Scan for the cell matching the given text and deliver its [X, Y] coordinate at center. 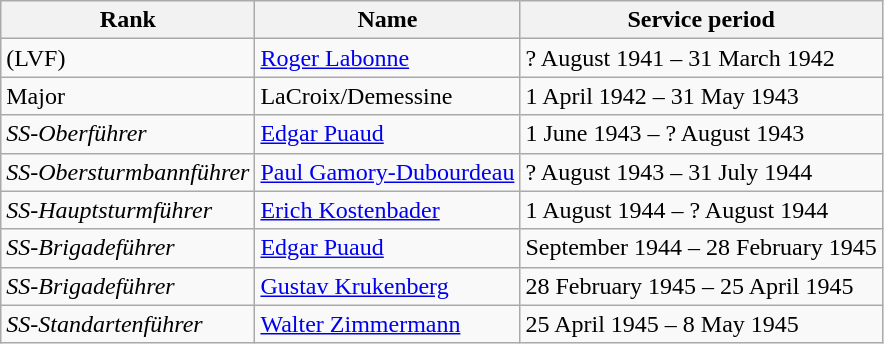
25 April 1945 – 8 May 1945 [701, 324]
Roger Labonne [388, 58]
Walter Zimmermann [388, 324]
Service period [701, 20]
Rank [128, 20]
Major [128, 96]
SS-Oberführer [128, 134]
1 August 1944 – ? August 1944 [701, 210]
Gustav Krukenberg [388, 286]
? August 1943 – 31 July 1944 [701, 172]
September 1944 – 28 February 1945 [701, 248]
28 February 1945 – 25 April 1945 [701, 286]
Name [388, 20]
SS-Standartenführer [128, 324]
1 June 1943 – ? August 1943 [701, 134]
1 April 1942 – 31 May 1943 [701, 96]
? August 1941 – 31 March 1942 [701, 58]
LaCroix/Demessine [388, 96]
SS-Obersturmbannführer [128, 172]
Paul Gamory-Dubourdeau [388, 172]
(LVF) [128, 58]
SS-Hauptsturmführer [128, 210]
Erich Kostenbader [388, 210]
